Determine the (X, Y) coordinate at the center of the cell enclosing the given text.  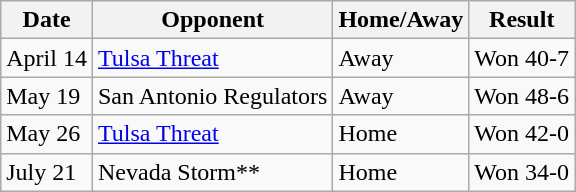
Date (47, 20)
Won 48-6 (522, 96)
Result (522, 20)
May 19 (47, 96)
Nevada Storm** (212, 172)
Opponent (212, 20)
Home/Away (401, 20)
San Antonio Regulators (212, 96)
May 26 (47, 134)
Won 34-0 (522, 172)
Won 42-0 (522, 134)
Won 40-7 (522, 58)
July 21 (47, 172)
April 14 (47, 58)
